Return the [x, y] coordinate for the center point of the cell that contains the specified text.  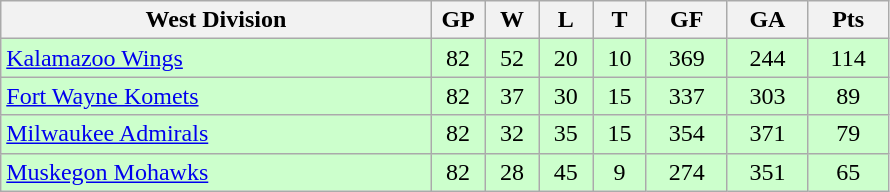
45 [566, 172]
369 [686, 58]
37 [512, 96]
244 [768, 58]
Kalamazoo Wings [216, 58]
114 [848, 58]
274 [686, 172]
Muskegon Mohawks [216, 172]
9 [620, 172]
351 [768, 172]
79 [848, 134]
W [512, 20]
65 [848, 172]
32 [512, 134]
20 [566, 58]
337 [686, 96]
52 [512, 58]
10 [620, 58]
L [566, 20]
T [620, 20]
35 [566, 134]
Pts [848, 20]
West Division [216, 20]
Fort Wayne Komets [216, 96]
371 [768, 134]
GA [768, 20]
GP [458, 20]
89 [848, 96]
GF [686, 20]
354 [686, 134]
303 [768, 96]
28 [512, 172]
30 [566, 96]
Milwaukee Admirals [216, 134]
